For the text-containing cell, return its midpoint in (x, y) coordinate format. 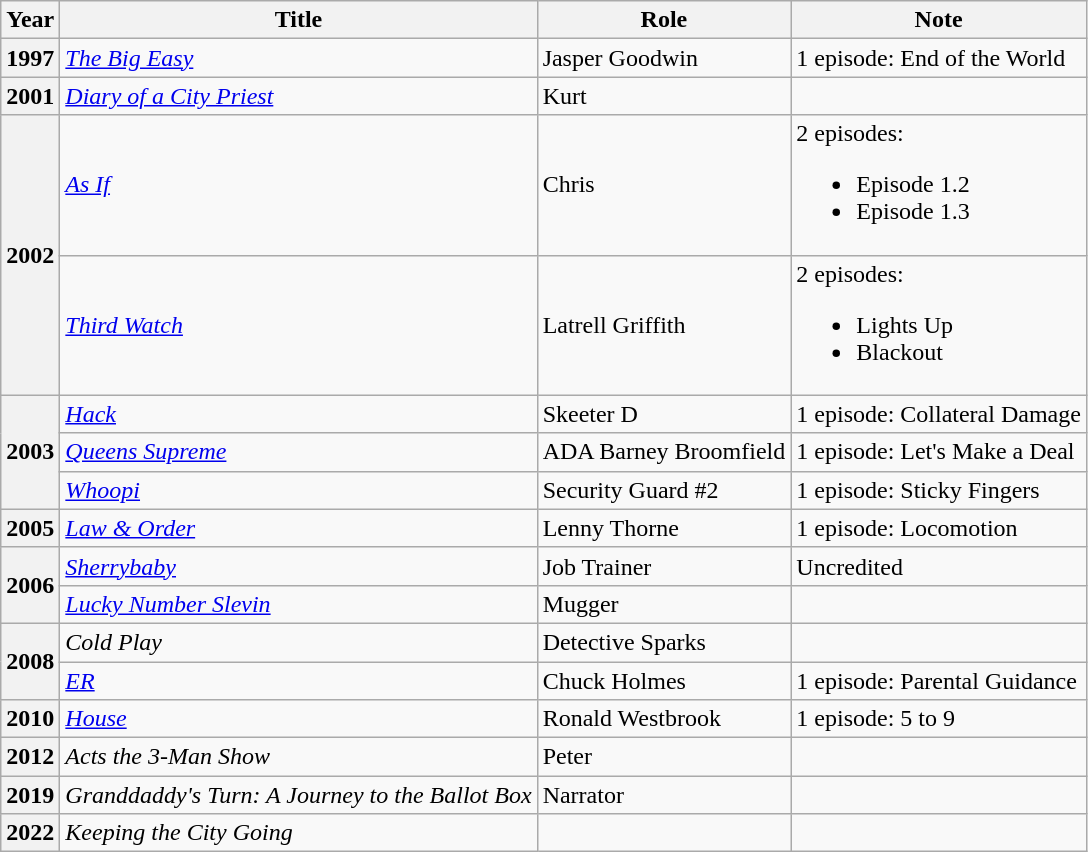
ER (298, 681)
Diary of a City Priest (298, 96)
Chuck Holmes (664, 681)
2001 (30, 96)
2002 (30, 255)
Peter (664, 757)
1 episode: Collateral Damage (939, 414)
Third Watch (298, 325)
Note (939, 20)
2005 (30, 528)
2022 (30, 833)
2019 (30, 795)
Jasper Goodwin (664, 58)
1 episode: 5 to 9 (939, 719)
Security Guard #2 (664, 490)
House (298, 719)
Keeping the City Going (298, 833)
2010 (30, 719)
Sherrybaby (298, 566)
2 episodes:Episode 1.2Episode 1.3 (939, 185)
The Big Easy (298, 58)
Cold Play (298, 642)
2003 (30, 452)
Title (298, 20)
Mugger (664, 604)
Whoopi (298, 490)
Lenny Thorne (664, 528)
Uncredited (939, 566)
Chris (664, 185)
1 episode: Parental Guidance (939, 681)
Hack (298, 414)
1 episode: Let's Make a Deal (939, 452)
Granddaddy's Turn: A Journey to the Ballot Box (298, 795)
Role (664, 20)
1997 (30, 58)
ADA Barney Broomfield (664, 452)
Ronald Westbrook (664, 719)
2 episodes:Lights UpBlackout (939, 325)
2006 (30, 585)
Job Trainer (664, 566)
Kurt (664, 96)
Skeeter D (664, 414)
1 episode: Sticky Fingers (939, 490)
2008 (30, 661)
2012 (30, 757)
Year (30, 20)
Narrator (664, 795)
Detective Sparks (664, 642)
As If (298, 185)
Law & Order (298, 528)
Latrell Griffith (664, 325)
1 episode: End of the World (939, 58)
1 episode: Locomotion (939, 528)
Queens Supreme (298, 452)
Acts the 3-Man Show (298, 757)
Lucky Number Slevin (298, 604)
